Locate the cell with the specified text and output its [X, Y] center coordinate. 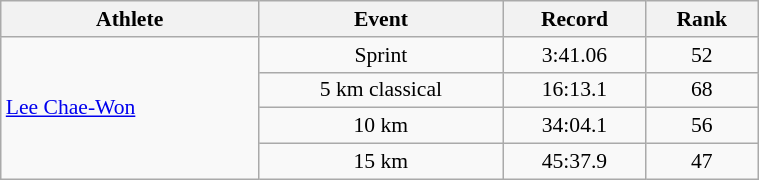
Rank [702, 19]
56 [702, 126]
5 km classical [382, 90]
Sprint [382, 55]
34:04.1 [574, 126]
45:37.9 [574, 162]
52 [702, 55]
Athlete [130, 19]
16:13.1 [574, 90]
Event [382, 19]
68 [702, 90]
Lee Chae-Won [130, 108]
10 km [382, 126]
15 km [382, 162]
3:41.06 [574, 55]
47 [702, 162]
Record [574, 19]
